Return [x, y] of the center of cell containing provided text 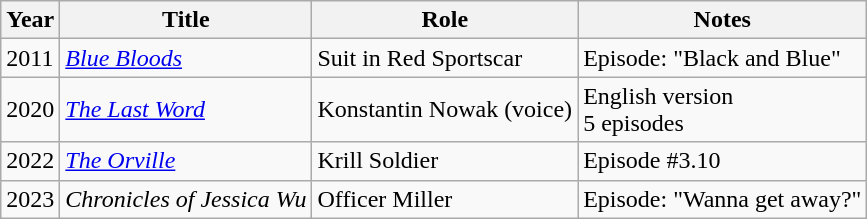
Officer Miller [445, 199]
Notes [722, 20]
The Last Word [186, 110]
Role [445, 20]
Konstantin Nowak (voice) [445, 110]
Suit in Red Sportscar [445, 58]
The Orville [186, 161]
Chronicles of Jessica Wu [186, 199]
English version5 episodes [722, 110]
Episode: "Wanna get away?" [722, 199]
2023 [30, 199]
Episode #3.10 [722, 161]
Title [186, 20]
Krill Soldier [445, 161]
2022 [30, 161]
Episode: "Black and Blue" [722, 58]
Year [30, 20]
2020 [30, 110]
Blue Bloods [186, 58]
2011 [30, 58]
